Identify which cell holds the provided text, then report its (X, Y) central coordinate. 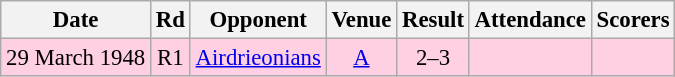
Scorers (633, 20)
2–3 (434, 58)
Date (76, 20)
Airdrieonians (258, 58)
Opponent (258, 20)
Attendance (530, 20)
A (362, 58)
Result (434, 20)
Rd (171, 20)
29 March 1948 (76, 58)
Venue (362, 20)
R1 (171, 58)
